Scan for the cell matching the given text and deliver its [x, y] coordinate at center. 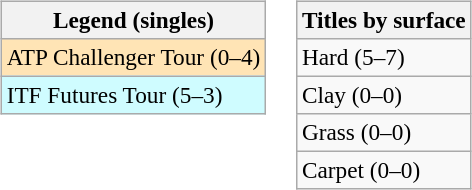
Clay (0–0) [384, 95]
Legend (singles) [133, 20]
ATP Challenger Tour (0–4) [133, 57]
Grass (0–0) [384, 133]
Carpet (0–0) [384, 171]
Hard (5–7) [384, 57]
Titles by surface [384, 20]
ITF Futures Tour (5–3) [133, 95]
